Locate the cell with the specified text and output its [x, y] center coordinate. 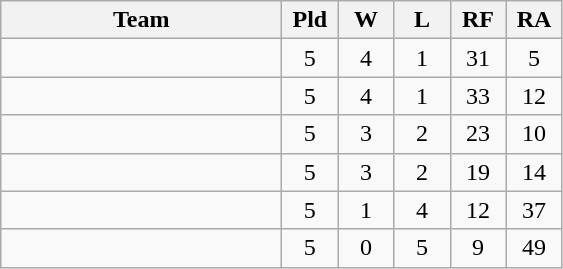
49 [534, 248]
RF [478, 20]
14 [534, 172]
33 [478, 96]
9 [478, 248]
W [366, 20]
23 [478, 134]
L [422, 20]
Team [142, 20]
10 [534, 134]
Pld [310, 20]
RA [534, 20]
19 [478, 172]
31 [478, 58]
37 [534, 210]
0 [366, 248]
